Provide the (X, Y) coordinate of the cell's center where the given text is located.  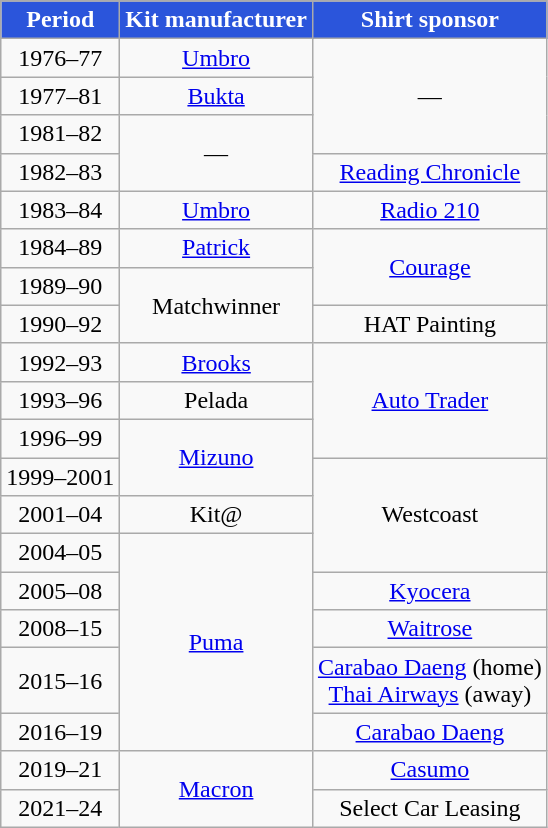
1977–81 (60, 96)
2005–08 (60, 591)
2001–04 (60, 515)
1996–99 (60, 438)
Select Car Leasing (430, 808)
Patrick (216, 248)
1984–89 (60, 248)
Waitrose (430, 629)
1993–96 (60, 400)
Radio 210 (430, 210)
Westcoast (430, 515)
Auto Trader (430, 400)
2004–05 (60, 553)
Casumo (430, 770)
1976–77 (60, 58)
HAT Painting (430, 324)
Carabao Daeng (430, 732)
2016–19 (60, 732)
Carabao Daeng (home) Thai Airways (away) (430, 680)
1989–90 (60, 286)
Brooks (216, 362)
Mizuno (216, 457)
Macron (216, 789)
Pelada (216, 400)
Reading Chronicle (430, 172)
1982–83 (60, 172)
Courage (430, 267)
1999–2001 (60, 477)
Kit manufacturer (216, 20)
Bukta (216, 96)
1990–92 (60, 324)
Kyocera (430, 591)
Kit@ (216, 515)
1981–82 (60, 134)
2015–16 (60, 680)
2019–21 (60, 770)
1983–84 (60, 210)
2021–24 (60, 808)
2008–15 (60, 629)
Shirt sponsor (430, 20)
Period (60, 20)
Puma (216, 642)
1992–93 (60, 362)
Matchwinner (216, 305)
